Return (X, Y) of the center of cell containing provided text 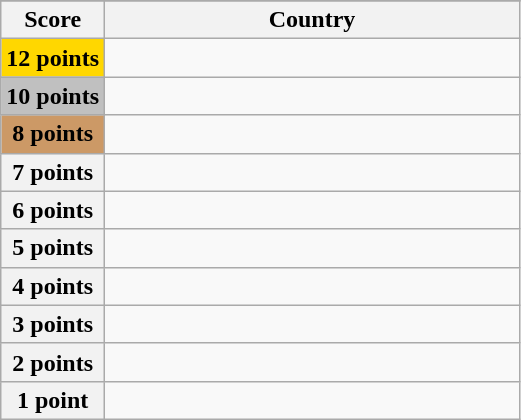
3 points (53, 324)
8 points (53, 134)
12 points (53, 58)
1 point (53, 400)
4 points (53, 286)
Country (312, 20)
2 points (53, 362)
6 points (53, 210)
7 points (53, 172)
Score (53, 20)
5 points (53, 248)
10 points (53, 96)
